Locate the cell with the specified text and output its (X, Y) center coordinate. 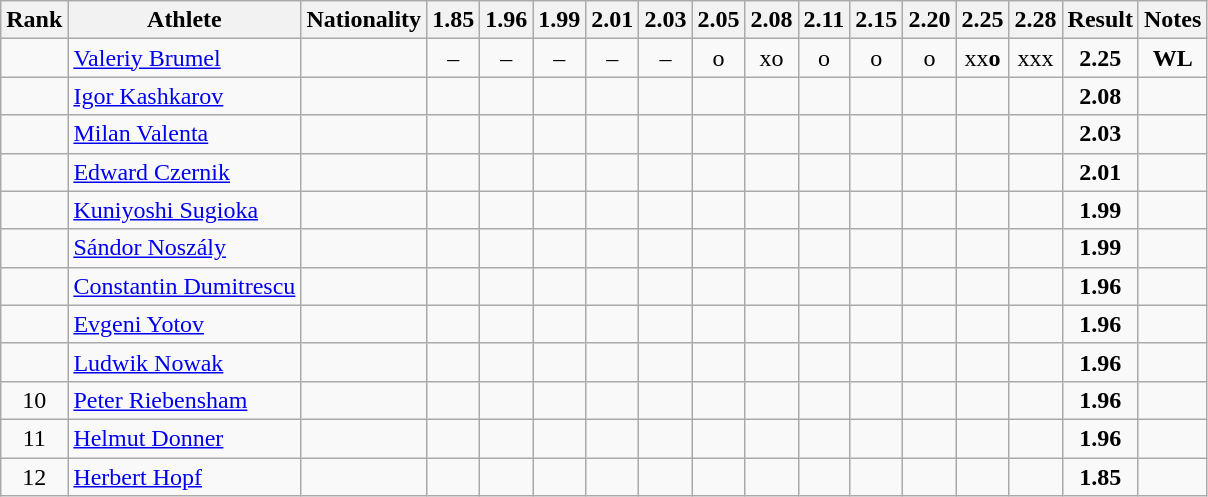
Athlete (184, 20)
Evgeni Yotov (184, 324)
xo (772, 58)
Milan Valenta (184, 134)
Ludwik Nowak (184, 362)
Sándor Noszály (184, 248)
2.28 (1036, 20)
WL (1172, 58)
Result (1100, 20)
11 (34, 438)
xxo (982, 58)
Notes (1172, 20)
Valeriy Brumel (184, 58)
2.15 (876, 20)
Herbert Hopf (184, 477)
Rank (34, 20)
Peter Riebensham (184, 400)
xxx (1036, 58)
Edward Czernik (184, 172)
10 (34, 400)
12 (34, 477)
2.11 (824, 20)
2.20 (930, 20)
2.05 (718, 20)
Constantin Dumitrescu (184, 286)
Igor Kashkarov (184, 96)
Helmut Donner (184, 438)
Kuniyoshi Sugioka (184, 210)
Nationality (364, 20)
